Extract the (X, Y) coordinate from the center of the cell holding the provided text.  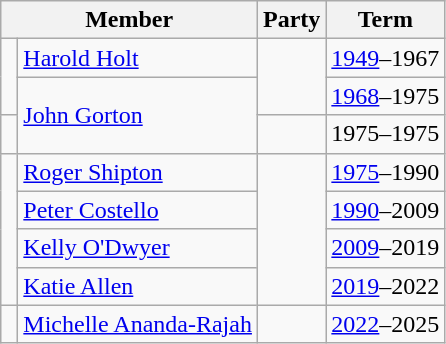
1975–1990 (386, 172)
2009–2019 (386, 248)
Peter Costello (138, 210)
1949–1967 (386, 58)
2019–2022 (386, 286)
1975–1975 (386, 134)
John Gorton (138, 115)
Term (386, 20)
Member (130, 20)
2022–2025 (386, 324)
Katie Allen (138, 286)
Roger Shipton (138, 172)
Party (291, 20)
Michelle Ananda-Rajah (138, 324)
1990–2009 (386, 210)
1968–1975 (386, 96)
Kelly O'Dwyer (138, 248)
Harold Holt (138, 58)
